From the cell containing the given text, extract its center point as [x, y] coordinate. 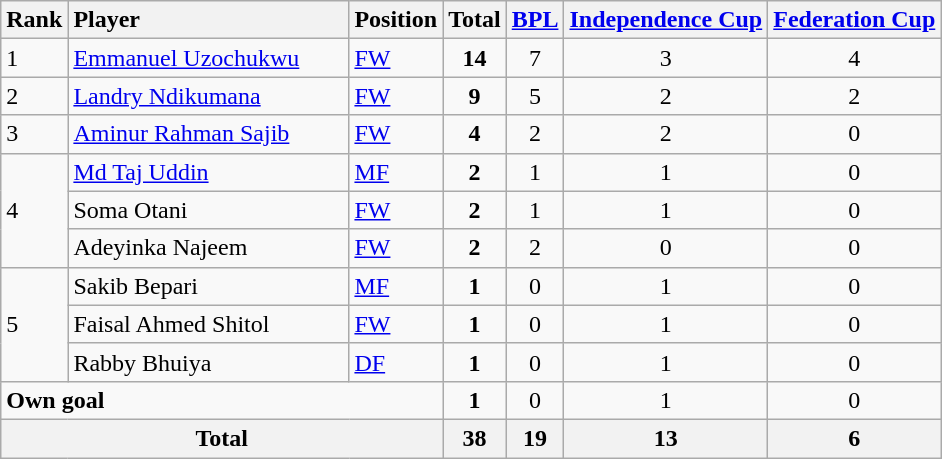
19 [535, 438]
38 [475, 438]
Independence Cup [666, 20]
9 [475, 96]
Aminur Rahman Sajib [208, 134]
Rabby Bhuiya [208, 362]
Adeyinka Najeem [208, 248]
Own goal [222, 400]
Md Taj Uddin [208, 172]
Position [396, 20]
7 [535, 58]
Soma Otani [208, 210]
13 [666, 438]
BPL [535, 20]
DF [396, 362]
Federation Cup [854, 20]
Faisal Ahmed Shitol [208, 324]
Rank [34, 20]
Sakib Bepari [208, 286]
6 [854, 438]
14 [475, 58]
Player [208, 20]
Landry Ndikumana [208, 96]
Emmanuel Uzochukwu [208, 58]
